Capture the cell that displays the provided text and extract its [x, y] central coordinate. 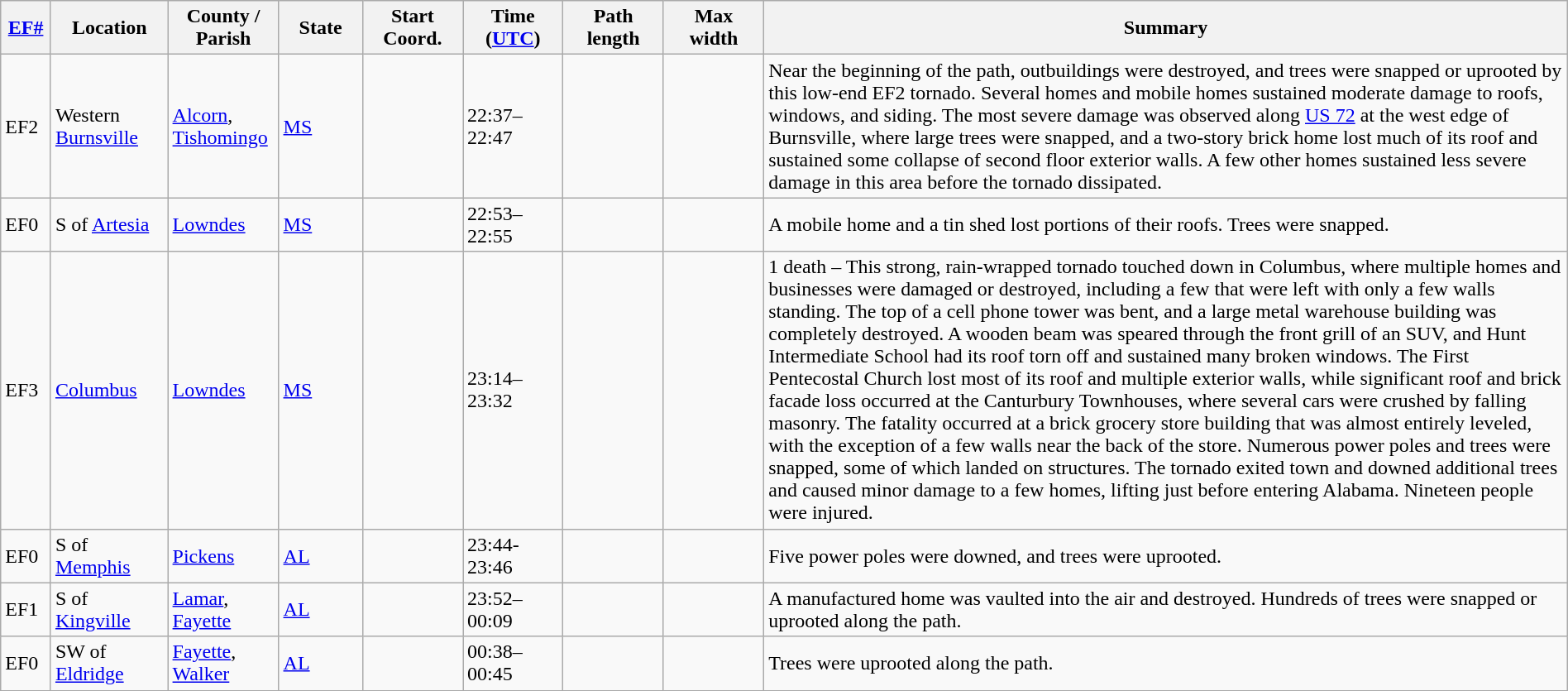
EF1 [26, 609]
EF3 [26, 391]
State [321, 28]
EF2 [26, 126]
S of Kingville [109, 609]
Location [109, 28]
Summary [1166, 28]
Trees were uprooted along the path. [1166, 664]
23:52–00:09 [513, 609]
Alcorn, Tishomingo [223, 126]
A manufactured home was vaulted into the air and destroyed. Hundreds of trees were snapped or uprooted along the path. [1166, 609]
S of Memphis [109, 556]
Five power poles were downed, and trees were uprooted. [1166, 556]
Pickens [223, 556]
Western Burnsville [109, 126]
Fayette, Walker [223, 664]
Start Coord. [412, 28]
23:44-23:46 [513, 556]
Path length [614, 28]
SW of Eldridge [109, 664]
Lamar, Fayette [223, 609]
00:38–00:45 [513, 664]
Time (UTC) [513, 28]
22:37–22:47 [513, 126]
S of Artesia [109, 225]
23:14–23:32 [513, 391]
County / Parish [223, 28]
A mobile home and a tin shed lost portions of their roofs. Trees were snapped. [1166, 225]
Columbus [109, 391]
22:53–22:55 [513, 225]
EF# [26, 28]
Max width [713, 28]
